Find where the given text appears and provide that cell's center as [X, Y] coordinate. 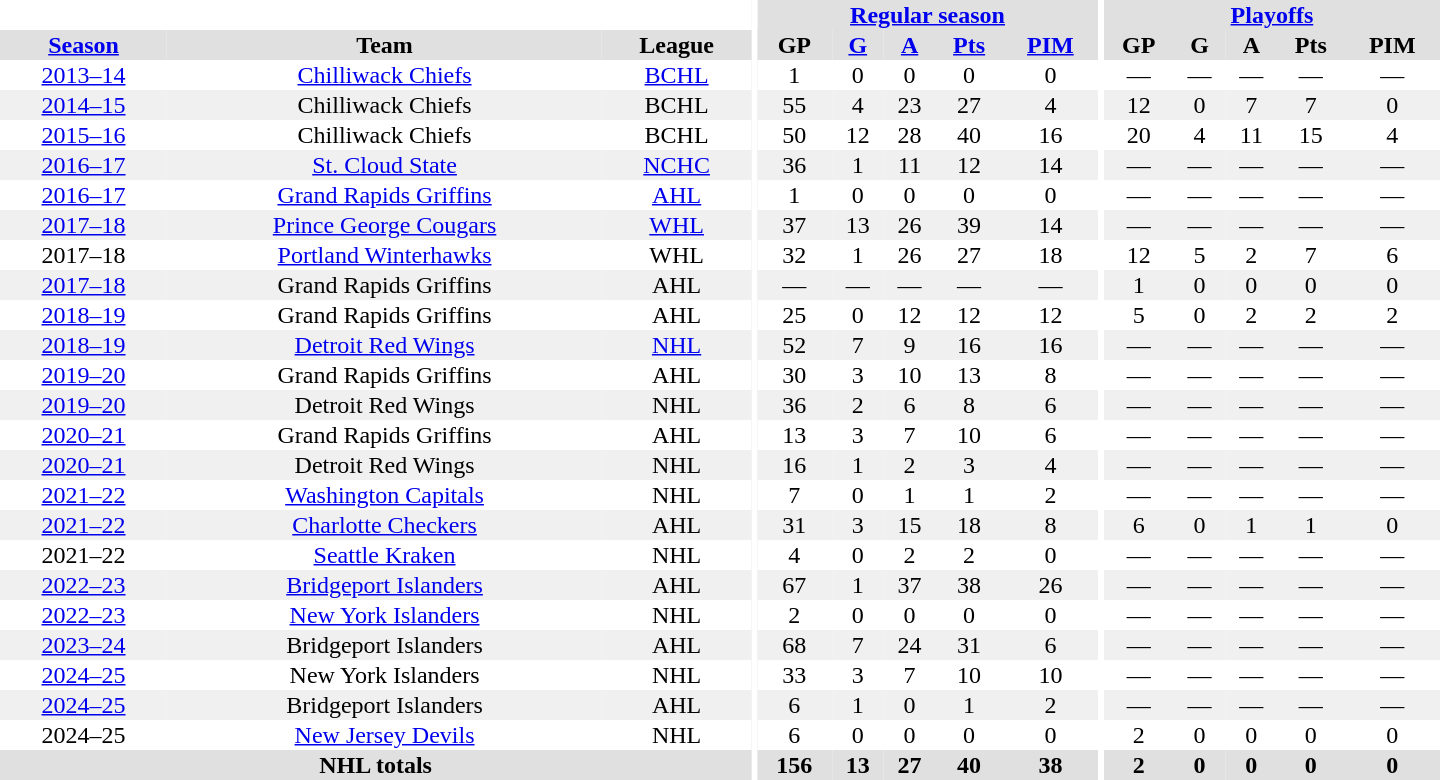
Regular season [928, 15]
NCHC [676, 165]
2015–16 [84, 135]
NHL totals [376, 765]
39 [970, 225]
30 [794, 375]
Playoffs [1272, 15]
New Jersey Devils [384, 735]
Washington Capitals [384, 495]
Charlotte Checkers [384, 525]
156 [794, 765]
67 [794, 585]
2023–24 [84, 645]
20 [1139, 135]
9 [910, 345]
68 [794, 645]
25 [794, 315]
Season [84, 45]
St. Cloud State [384, 165]
2013–14 [84, 75]
Seattle Kraken [384, 555]
24 [910, 645]
52 [794, 345]
League [676, 45]
2014–15 [84, 105]
23 [910, 105]
Prince George Cougars [384, 225]
50 [794, 135]
32 [794, 255]
55 [794, 105]
Team [384, 45]
33 [794, 675]
Portland Winterhawks [384, 255]
28 [910, 135]
